Return (X, Y) of the center of cell containing provided text 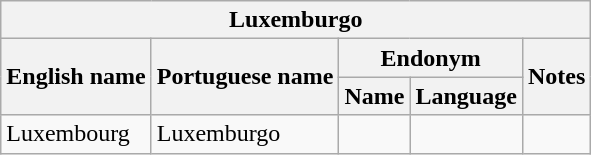
Language (466, 96)
Name (374, 96)
Notes (556, 77)
Endonym (430, 58)
English name (76, 77)
Portuguese name (245, 77)
Luxembourg (76, 134)
